Return the (X, Y) coordinate for the center point of the cell that contains the specified text.  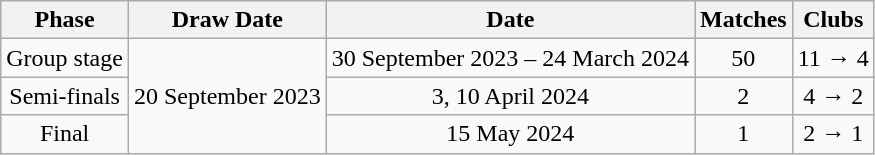
1 (743, 134)
50 (743, 58)
11 → 4 (833, 58)
3, 10 April 2024 (510, 96)
Phase (65, 20)
Semi-finals (65, 96)
Final (65, 134)
2 (743, 96)
4 → 2 (833, 96)
Group stage (65, 58)
Clubs (833, 20)
15 May 2024 (510, 134)
20 September 2023 (227, 96)
30 September 2023 – 24 March 2024 (510, 58)
Date (510, 20)
Matches (743, 20)
Draw Date (227, 20)
2 → 1 (833, 134)
